For the text-containing cell, return its midpoint in (x, y) coordinate format. 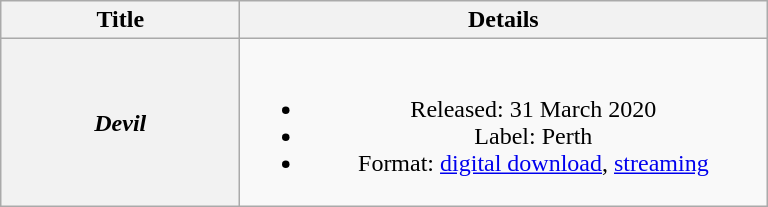
Details (504, 20)
Devil (120, 122)
Title (120, 20)
Released: 31 March 2020Label: PerthFormat: digital download, streaming (504, 122)
